Determine the (X, Y) coordinate at the center of the cell enclosing the given text.  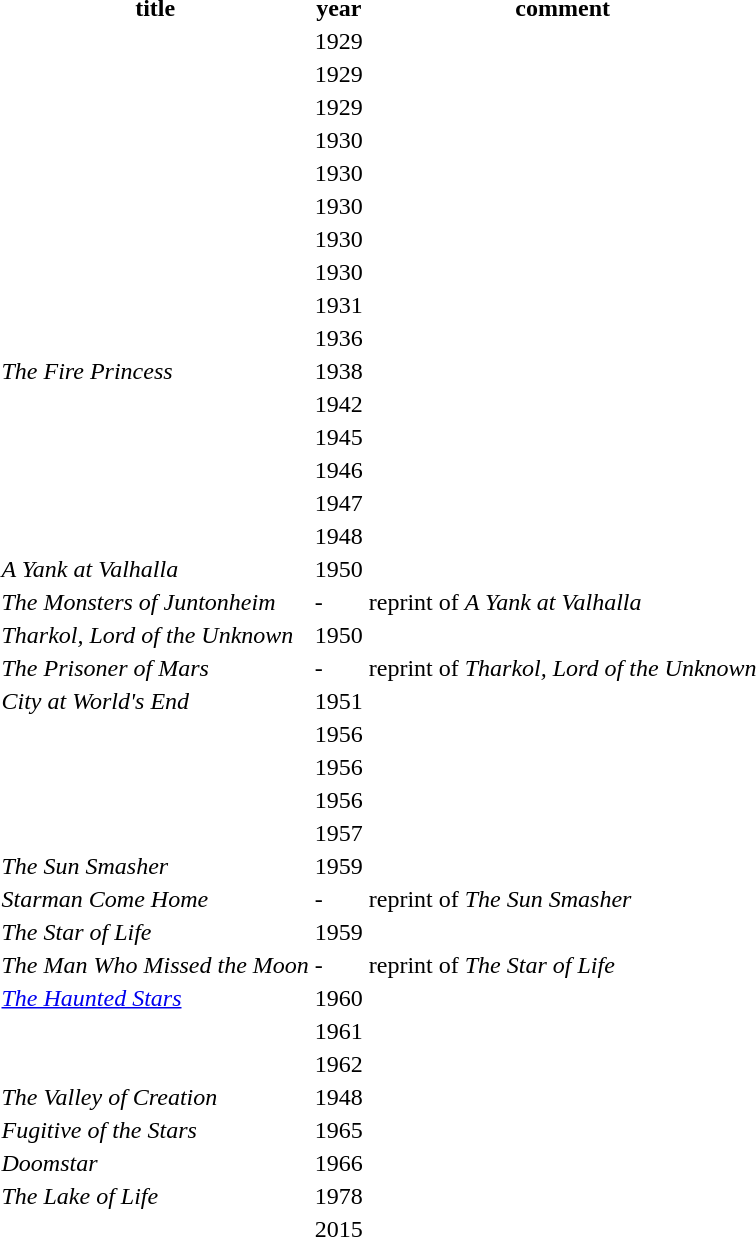
The Valley of Creation (155, 1097)
The Monsters of Juntonheim (155, 602)
City at World's End (155, 701)
Starman Come Home (155, 899)
Tharkol, Lord of the Unknown (155, 635)
1942 (338, 404)
The Fire Princess (155, 371)
A Yank at Valhalla (155, 569)
The Prisoner of Mars (155, 668)
The Man Who Missed the Moon (155, 965)
Fugitive of the Stars (155, 1130)
The Lake of Life (155, 1196)
1946 (338, 470)
1961 (338, 1031)
The Sun Smasher (155, 866)
The Haunted Stars (155, 998)
1931 (338, 305)
1962 (338, 1064)
1951 (338, 701)
The Star of Life (155, 932)
Doomstar (155, 1163)
1978 (338, 1196)
1945 (338, 437)
1947 (338, 503)
1938 (338, 371)
1960 (338, 998)
1957 (338, 833)
1936 (338, 338)
1965 (338, 1130)
1966 (338, 1163)
